Return (X, Y) of the center of cell containing provided text 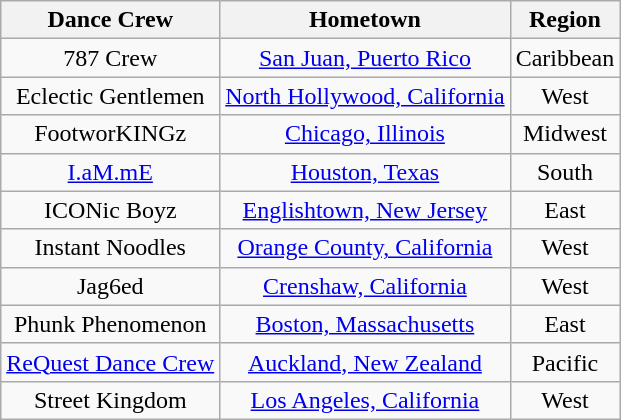
Boston, Massachusetts (365, 324)
San Juan, Puerto Rico (365, 58)
Midwest (565, 134)
Instant Noodles (110, 248)
Region (565, 20)
Orange County, California (365, 248)
Hometown (365, 20)
Los Angeles, California (365, 400)
787 Crew (110, 58)
South (565, 172)
Houston, Texas (365, 172)
Jag6ed (110, 286)
Street Kingdom (110, 400)
Caribbean (565, 58)
Phunk Phenomenon (110, 324)
Crenshaw, California (365, 286)
ReQuest Dance Crew (110, 362)
North Hollywood, California (365, 96)
Dance Crew (110, 20)
ICONic Boyz (110, 210)
FootworKINGz (110, 134)
Englishtown, New Jersey (365, 210)
Pacific (565, 362)
I.aM.mE (110, 172)
Chicago, Illinois (365, 134)
Auckland, New Zealand (365, 362)
Eclectic Gentlemen (110, 96)
